Identify which cell holds the provided text, then report its [X, Y] central coordinate. 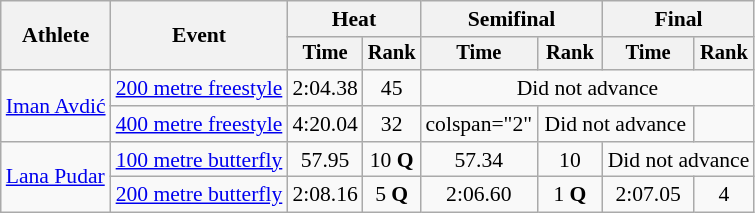
2:06.60 [478, 195]
2:07.05 [648, 195]
Event [200, 36]
colspan="2" [478, 124]
Iman Avdić [56, 106]
4:20.04 [324, 124]
Final [679, 19]
Athlete [56, 36]
200 metre butterfly [200, 195]
57.34 [478, 160]
10 [570, 160]
1 Q [570, 195]
32 [392, 124]
Lana Pudar [56, 178]
4 [724, 195]
2:04.38 [324, 88]
2:08.16 [324, 195]
57.95 [324, 160]
45 [392, 88]
10 Q [392, 160]
Semifinal [511, 19]
Heat [354, 19]
5 Q [392, 195]
200 metre freestyle [200, 88]
400 metre freestyle [200, 124]
100 metre butterfly [200, 160]
